Search for the cell housing the specified text and yield its (x, y) center coordinate. 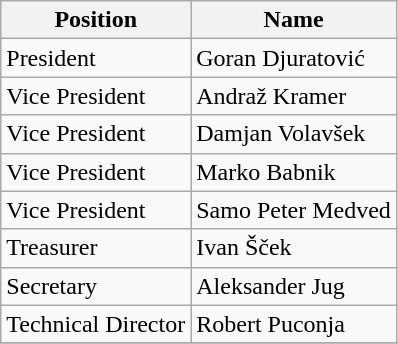
Technical Director (96, 324)
Andraž Kramer (294, 96)
President (96, 58)
Position (96, 20)
Marko Babnik (294, 172)
Aleksander Jug (294, 286)
Ivan Šček (294, 248)
Goran Djuratović (294, 58)
Damjan Volavšek (294, 134)
Samo Peter Medved (294, 210)
Robert Puconja (294, 324)
Treasurer (96, 248)
Secretary (96, 286)
Name (294, 20)
